Pinpoint the cell where the given text exists, returning its [x, y] midpoint coordinate. 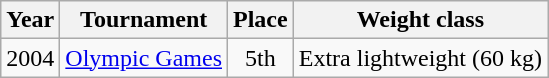
5th [261, 58]
Tournament [144, 20]
Extra lightweight (60 kg) [420, 58]
Weight class [420, 20]
Olympic Games [144, 58]
Year [30, 20]
Place [261, 20]
2004 [30, 58]
